Scan for the cell matching the given text and deliver its (x, y) coordinate at center. 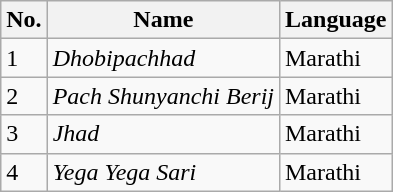
Pach Shunyanchi Berij (163, 96)
Yega Yega Sari (163, 172)
2 (24, 96)
No. (24, 20)
Name (163, 20)
1 (24, 58)
3 (24, 134)
4 (24, 172)
Jhad (163, 134)
Dhobipachhad (163, 58)
Language (335, 20)
